Output the (X, Y) coordinate of the center of the cell containing the given text.  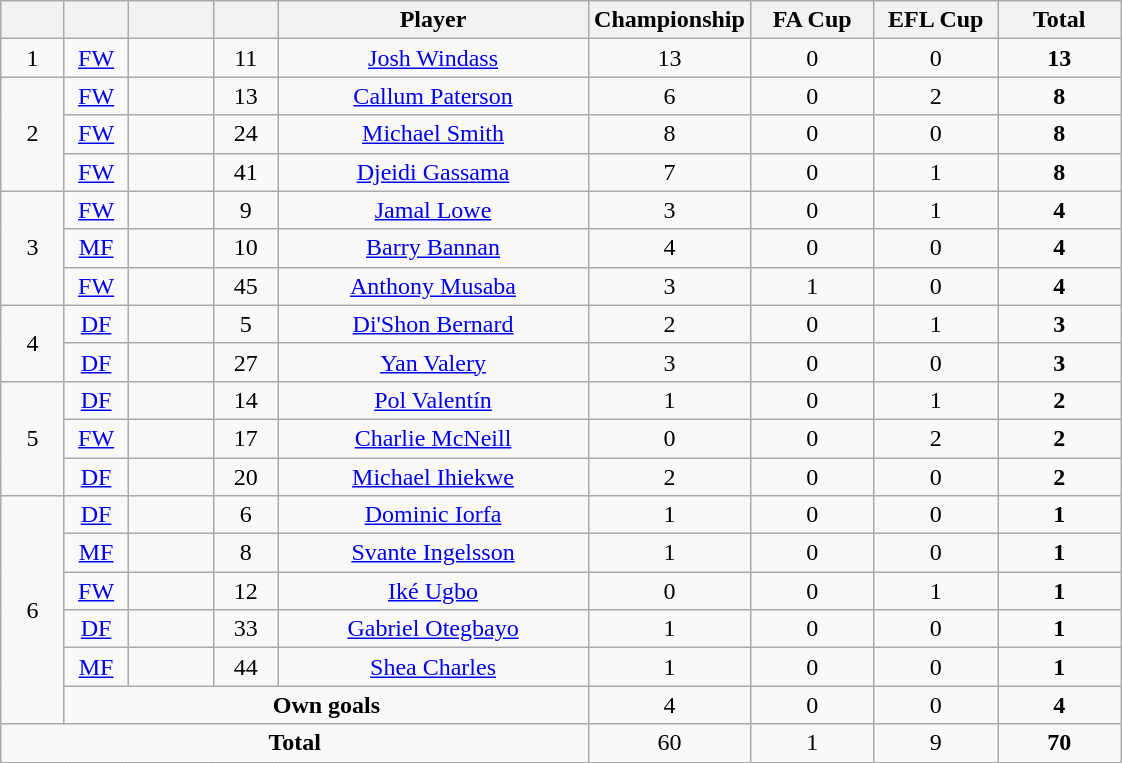
10 (246, 248)
Callum Paterson (434, 96)
Svante Ingelsson (434, 553)
Pol Valentín (434, 400)
11 (246, 58)
24 (246, 134)
EFL Cup (936, 20)
Di'Shon Bernard (434, 324)
7 (670, 172)
Jamal Lowe (434, 210)
Iké Ugbo (434, 591)
44 (246, 667)
12 (246, 591)
Dominic Iorfa (434, 515)
41 (246, 172)
70 (1060, 743)
Shea Charles (434, 667)
14 (246, 400)
Yan Valery (434, 362)
Gabriel Otegbayo (434, 629)
20 (246, 477)
Michael Smith (434, 134)
Championship (670, 20)
33 (246, 629)
Barry Bannan (434, 248)
45 (246, 286)
Anthony Musaba (434, 286)
27 (246, 362)
Player (434, 20)
17 (246, 438)
Josh Windass (434, 58)
Michael Ihiekwe (434, 477)
Charlie McNeill (434, 438)
Djeidi Gassama (434, 172)
Own goals (326, 705)
FA Cup (812, 20)
60 (670, 743)
